Locate the cell with the specified text and output its [x, y] center coordinate. 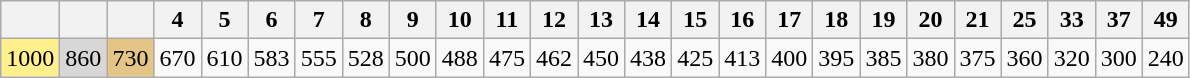
360 [1024, 58]
19 [884, 20]
425 [696, 58]
4 [178, 20]
49 [1166, 20]
462 [554, 58]
395 [836, 58]
13 [602, 20]
670 [178, 58]
385 [884, 58]
730 [130, 58]
9 [412, 20]
5 [224, 20]
7 [318, 20]
413 [742, 58]
320 [1072, 58]
1000 [30, 58]
475 [506, 58]
450 [602, 58]
438 [648, 58]
18 [836, 20]
14 [648, 20]
15 [696, 20]
20 [930, 20]
240 [1166, 58]
375 [978, 58]
500 [412, 58]
400 [790, 58]
33 [1072, 20]
37 [1118, 20]
380 [930, 58]
300 [1118, 58]
860 [84, 58]
17 [790, 20]
10 [460, 20]
528 [366, 58]
488 [460, 58]
555 [318, 58]
6 [272, 20]
610 [224, 58]
8 [366, 20]
21 [978, 20]
12 [554, 20]
16 [742, 20]
25 [1024, 20]
11 [506, 20]
583 [272, 58]
